Provide the [X, Y] coordinate of the cell's center where the given text is located.  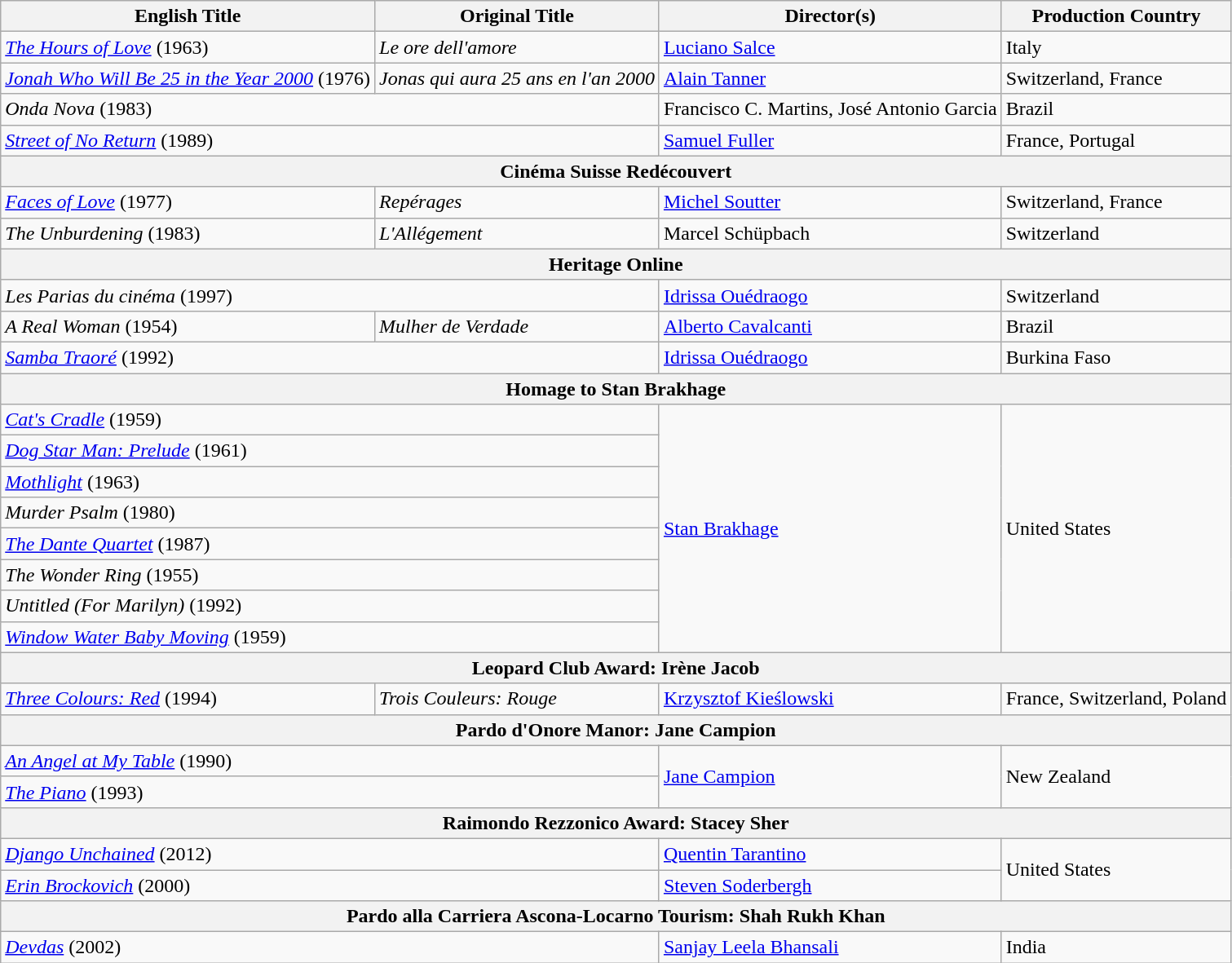
Pardo alla Carriera Ascona-Locarno Tourism: Shah Rukh Khan [616, 917]
Mothlight (1963) [330, 482]
New Zealand [1116, 776]
Jonah Who Will Be 25 in the Year 2000 (1976) [188, 78]
Luciano Salce [830, 47]
Django Unchained (2012) [330, 854]
Untitled (For Marilyn) (1992) [330, 606]
Samuel Fuller [830, 140]
Steven Soderbergh [830, 885]
India [1116, 948]
Jane Campion [830, 776]
France, Portugal [1116, 140]
Erin Brockovich (2000) [330, 885]
Pardo d'Onore Manor: Jane Campion [616, 730]
Production Country [1116, 16]
Street of No Return (1989) [330, 140]
The Hours of Love (1963) [188, 47]
Repérages [517, 202]
English Title [188, 16]
Les Parias du cinéma (1997) [330, 295]
Cat's Cradle (1959) [330, 420]
Window Water Baby Moving (1959) [330, 637]
Michel Soutter [830, 202]
Onda Nova (1983) [330, 109]
Raimondo Rezzonico Award: Stacey Sher [616, 823]
Mulher de Verdade [517, 326]
Leopard Club Award: Irène Jacob [616, 668]
Jonas qui aura 25 ans en l'an 2000 [517, 78]
Faces of Love (1977) [188, 202]
The Dante Quartet (1987) [330, 544]
Francisco C. Martins, José Antonio Garcia [830, 109]
Original Title [517, 16]
Dog Star Man: Prelude (1961) [330, 451]
Le ore dell'amore [517, 47]
Samba Traoré (1992) [330, 357]
L'Allégement [517, 233]
A Real Woman (1954) [188, 326]
Marcel Schüpbach [830, 233]
Italy [1116, 47]
Trois Couleurs: Rouge [517, 699]
The Wonder Ring (1955) [330, 575]
Heritage Online [616, 264]
Cinéma Suisse Redécouvert [616, 171]
Burkina Faso [1116, 357]
Quentin Tarantino [830, 854]
The Piano (1993) [330, 792]
Director(s) [830, 16]
Stan Brakhage [830, 528]
An Angel at My Table (1990) [330, 761]
Alain Tanner [830, 78]
The Unburdening (1983) [188, 233]
Alberto Cavalcanti [830, 326]
France, Switzerland, Poland [1116, 699]
Sanjay Leela Bhansali [830, 948]
Murder Psalm (1980) [330, 513]
Three Colours: Red (1994) [188, 699]
Krzysztof Kieślowski [830, 699]
Homage to Stan Brakhage [616, 389]
Devdas (2002) [330, 948]
